Determine the [X, Y] coordinate at the center of the cell enclosing the given text.  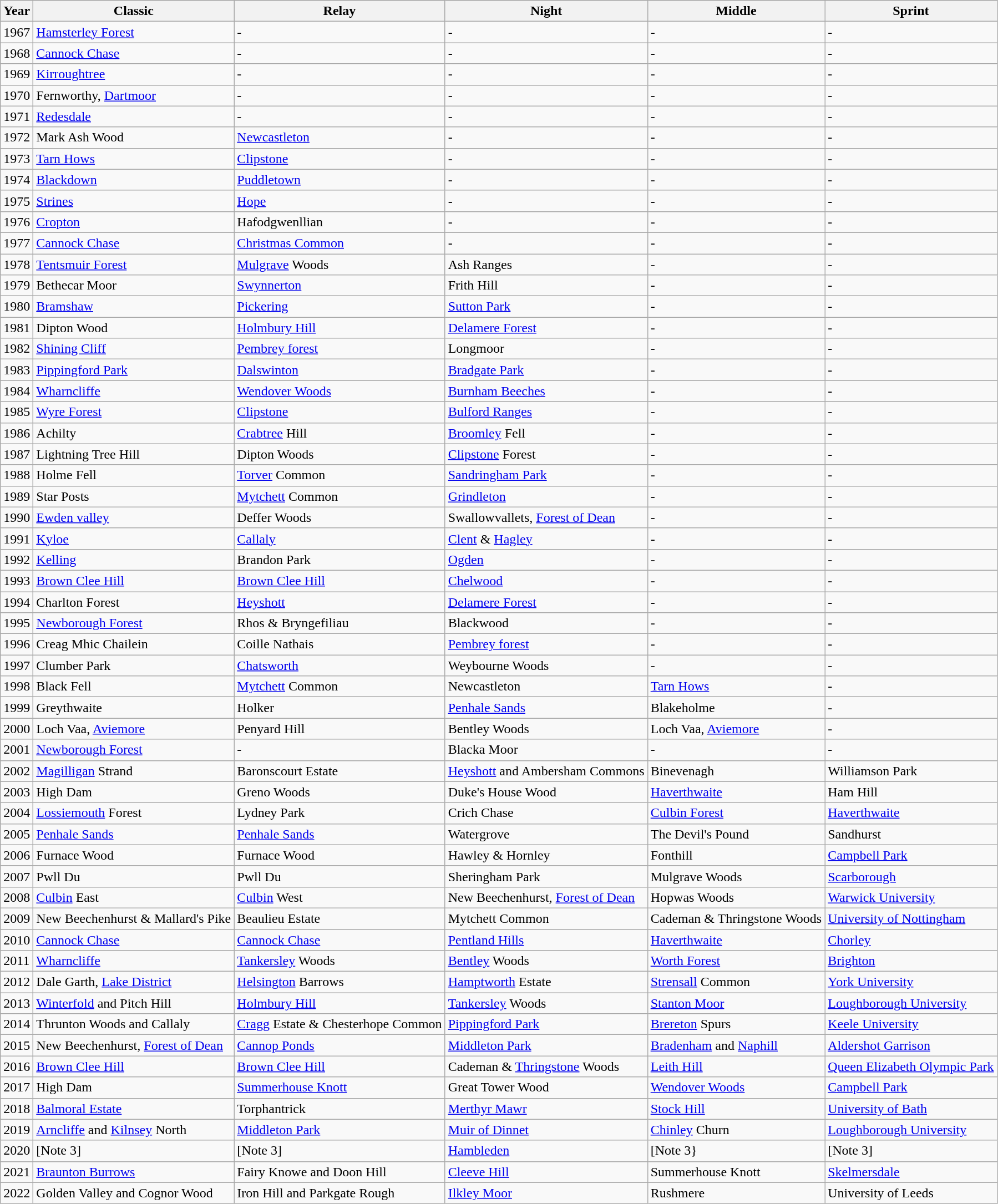
Magilligan Strand [134, 771]
Sutton Park [546, 307]
Hawley & Hornley [546, 855]
2015 [17, 1045]
Aldershot Garrison [911, 1045]
Iron Hill and Parkgate Rough [340, 1193]
Ewden valley [134, 517]
Hamptworth Estate [546, 982]
Deffer Woods [340, 517]
Cragg Estate & Chesterhope Common [340, 1024]
Kirroughtree [134, 74]
Hambleden [546, 1151]
Middle [736, 11]
Coille Nathais [340, 644]
2012 [17, 982]
Hope [340, 201]
Tentsmuir Forest [134, 265]
2020 [17, 1151]
2010 [17, 940]
Skelmersdale [911, 1172]
2013 [17, 1003]
2022 [17, 1193]
Charlton Forest [134, 602]
Blakeholme [736, 708]
Ogden [546, 560]
1973 [17, 159]
Redesdale [134, 116]
Dale Garth, Lake District [134, 982]
Dipton Wood [134, 328]
Duke's House Wood [546, 792]
1980 [17, 307]
2007 [17, 876]
Kelling [134, 560]
Braunton Burrows [134, 1172]
Wyre Forest [134, 412]
Heyshott [340, 602]
Lightning Tree Hill [134, 454]
1969 [17, 74]
Broomley Fell [546, 433]
University of Bath [911, 1109]
Creag Mhic Chailein [134, 644]
Frith Hill [546, 286]
Night [546, 11]
1971 [17, 116]
2011 [17, 961]
Warwick University [911, 897]
Blacka Moor [546, 750]
Sandringham Park [546, 475]
Swallowvallets, Forest of Dean [546, 517]
Cropton [134, 222]
Culbin East [134, 897]
Chinley Churn [736, 1130]
1978 [17, 265]
2003 [17, 792]
1968 [17, 53]
Black Fell [134, 687]
1995 [17, 623]
Chatsworth [340, 665]
1983 [17, 370]
Winterfold and Pitch Hill [134, 1003]
Lossiemouth Forest [134, 813]
Dipton Woods [340, 454]
Crich Chase [546, 813]
Bramshaw [134, 307]
Binevenagh [736, 771]
Hopwas Woods [736, 897]
Star Posts [134, 496]
Holker [340, 708]
1988 [17, 475]
Sheringham Park [546, 876]
Queen Elizabeth Olympic Park [911, 1066]
Puddletown [340, 180]
Stock Hill [736, 1109]
1993 [17, 581]
1991 [17, 539]
Helsington Barrows [340, 982]
Worth Forest [736, 961]
1975 [17, 201]
Christmas Common [340, 243]
1977 [17, 243]
1999 [17, 708]
Thrunton Woods and Callaly [134, 1024]
[Note 3} [736, 1151]
Brighton [911, 961]
Brandon Park [340, 560]
Williamson Park [911, 771]
Lydney Park [340, 813]
1998 [17, 687]
1992 [17, 560]
2008 [17, 897]
Rhos & Bryngefiliau [340, 623]
Relay [340, 11]
1997 [17, 665]
Pentland Hills [546, 940]
2000 [17, 729]
Muir of Dinnet [546, 1130]
Cannop Ponds [340, 1045]
2002 [17, 771]
Clipstone Forest [546, 454]
New Beechenhurst & Mallard's Pike [134, 918]
1979 [17, 286]
2017 [17, 1088]
2021 [17, 1172]
1987 [17, 454]
2018 [17, 1109]
University of Nottingham [911, 918]
Culbin Forest [736, 813]
1986 [17, 433]
Kyloe [134, 539]
Shining Cliff [134, 349]
2014 [17, 1024]
Classic [134, 11]
Merthyr Mawr [546, 1109]
Hafodgwenllian [340, 222]
Bradgate Park [546, 370]
Year [17, 11]
1981 [17, 328]
Scarborough [911, 876]
Longmoor [546, 349]
2004 [17, 813]
Clent & Hagley [546, 539]
Great Tower Wood [546, 1088]
Rushmere [736, 1193]
Golden Valley and Cognor Wood [134, 1193]
2005 [17, 834]
Ash Ranges [546, 265]
2009 [17, 918]
Dalswinton [340, 370]
Blackwood [546, 623]
Chelwood [546, 581]
Hamsterley Forest [134, 32]
Leith Hill [736, 1066]
Crabtree Hill [340, 433]
Sandhurst [911, 834]
2001 [17, 750]
Torver Common [340, 475]
Chorley [911, 940]
Keele University [911, 1024]
1976 [17, 222]
Blackdown [134, 180]
1982 [17, 349]
Swynnerton [340, 286]
University of Leeds [911, 1193]
Pickering [340, 307]
Strines [134, 201]
1996 [17, 644]
Bethecar Moor [134, 286]
2019 [17, 1130]
Bulford Ranges [546, 412]
Penyard Hill [340, 729]
1989 [17, 496]
York University [911, 982]
Greno Woods [340, 792]
Achilty [134, 433]
Beaulieu Estate [340, 918]
Torphantrick [340, 1109]
1990 [17, 517]
Ham Hill [911, 792]
Fernworthy, Dartmoor [134, 95]
Bradenham and Naphill [736, 1045]
1970 [17, 95]
Heyshott and Ambersham Commons [546, 771]
Burnham Beeches [546, 391]
2016 [17, 1066]
Greythwaite [134, 708]
Holme Fell [134, 475]
1972 [17, 138]
2006 [17, 855]
Baronscourt Estate [340, 771]
Strensall Common [736, 982]
The Devil's Pound [736, 834]
Cleeve Hill [546, 1172]
1994 [17, 602]
Mark Ash Wood [134, 138]
Grindleton [546, 496]
1984 [17, 391]
Culbin West [340, 897]
Callaly [340, 539]
Sprint [911, 11]
Fairy Knowe and Doon Hill [340, 1172]
Ilkley Moor [546, 1193]
Stanton Moor [736, 1003]
Clumber Park [134, 665]
1974 [17, 180]
Arncliffe and Kilnsey North [134, 1130]
Weybourne Woods [546, 665]
Balmoral Estate [134, 1109]
Fonthill [736, 855]
1967 [17, 32]
1985 [17, 412]
Watergrove [546, 834]
Brereton Spurs [736, 1024]
